Search for the cell housing the specified text and yield its [X, Y] center coordinate. 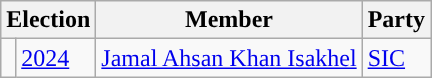
Party [396, 20]
Jamal Ahsan Khan Isakhel [229, 58]
2024 [56, 58]
Election [48, 20]
SIC [396, 58]
Member [229, 20]
